Identify which cell holds the provided text, then report its (x, y) central coordinate. 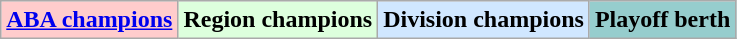
Playoff berth (662, 20)
ABA champions (90, 20)
Division champions (484, 20)
Region champions (278, 20)
